From the cell containing the given text, extract its center point as (X, Y) coordinate. 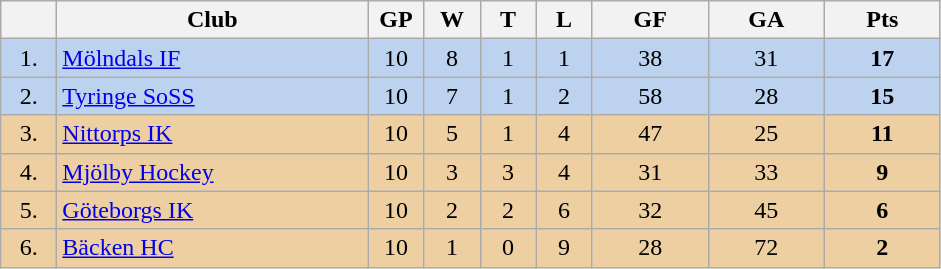
Club (212, 20)
Nittorps IK (212, 134)
47 (650, 134)
Pts (882, 20)
Göteborgs IK (212, 210)
8 (452, 58)
11 (882, 134)
Mölndals IF (212, 58)
Bäcken HC (212, 248)
72 (766, 248)
Mjölby Hockey (212, 172)
0 (508, 248)
Tyringe SoSS (212, 96)
5 (452, 134)
38 (650, 58)
17 (882, 58)
GP (396, 20)
45 (766, 210)
7 (452, 96)
25 (766, 134)
33 (766, 172)
15 (882, 96)
L (564, 20)
4. (29, 172)
5. (29, 210)
W (452, 20)
T (508, 20)
6. (29, 248)
2. (29, 96)
GA (766, 20)
3. (29, 134)
GF (650, 20)
58 (650, 96)
1. (29, 58)
32 (650, 210)
